Determine the [x, y] coordinate at the center of the cell enclosing the given text.  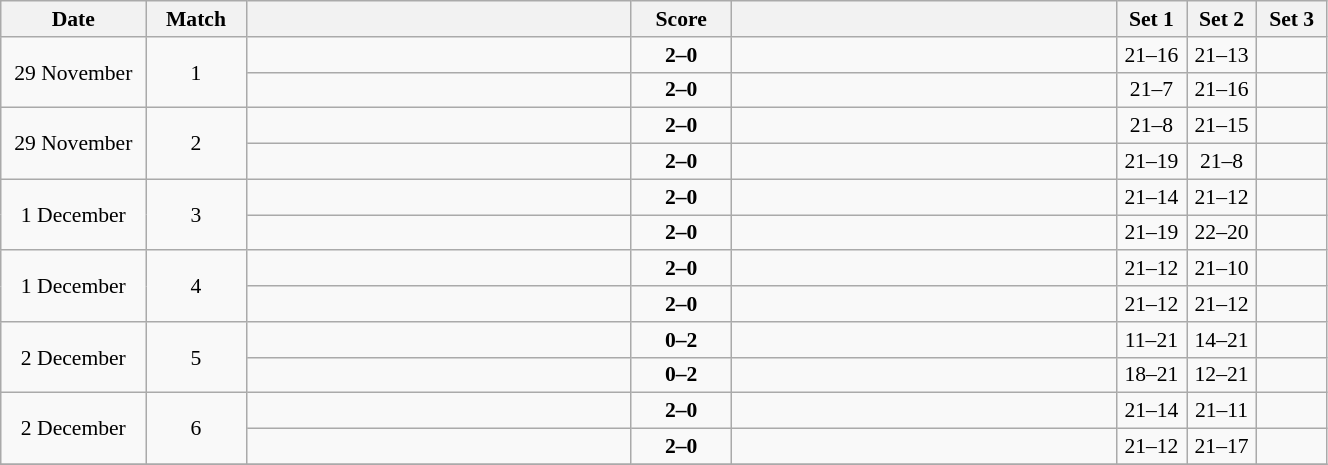
21–7 [1151, 90]
4 [196, 286]
Date [74, 19]
5 [196, 358]
12–21 [1221, 375]
Score [681, 19]
21–17 [1221, 447]
Set 3 [1292, 19]
14–21 [1221, 340]
6 [196, 428]
2 [196, 144]
1 [196, 72]
21–11 [1221, 411]
Set 2 [1221, 19]
11–21 [1151, 340]
18–21 [1151, 375]
Set 1 [1151, 19]
3 [196, 214]
22–20 [1221, 233]
21–10 [1221, 269]
21–13 [1221, 55]
21–15 [1221, 126]
Match [196, 19]
